Scan for the cell matching the given text and deliver its (X, Y) coordinate at center. 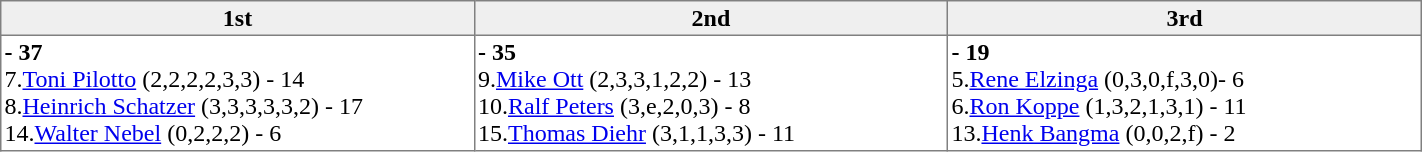
- 377.Toni Pilotto (2,2,2,2,3,3) - 148.Heinrich Schatzer (3,3,3,3,3,2) - 1714.Walter Nebel (0,2,2,2) - 6 (238, 93)
1st (238, 18)
- 359.Mike Ott (2,3,3,1,2,2) - 1310.Ralf Peters (3,e,2,0,3) - 815.Thomas Diehr (3,1,1,3,3) - 11 (710, 93)
- 195.Rene Elzinga (0,3,0,f,3,0)- 66.Ron Koppe (1,3,2,1,3,1) - 1113.Henk Bangma (0,0,2,f) - 2 (1185, 93)
3rd (1185, 18)
2nd (710, 18)
